Find where the given text appears and provide that cell's center as (x, y) coordinate. 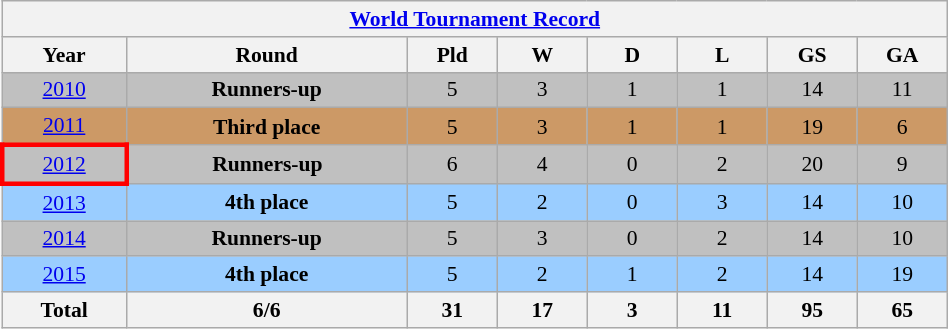
2014 (64, 239)
2011 (64, 126)
Year (64, 55)
Round (266, 55)
D (632, 55)
6/6 (266, 310)
31 (452, 310)
2015 (64, 275)
W (542, 55)
GA (902, 55)
L (722, 55)
2012 (64, 164)
4 (542, 164)
GS (812, 55)
Total (64, 310)
2010 (64, 90)
Third place (266, 126)
World Tournament Record (474, 19)
17 (542, 310)
65 (902, 310)
95 (812, 310)
2013 (64, 202)
9 (902, 164)
Pld (452, 55)
20 (812, 164)
